Return [X, Y] of the center of cell containing provided text 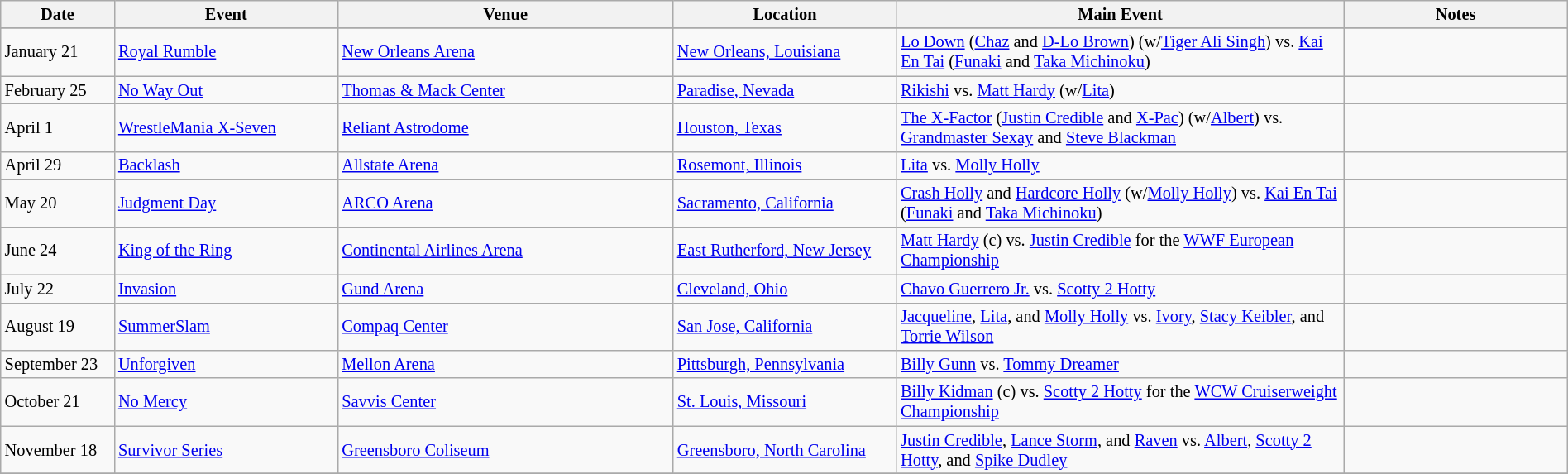
San Jose, California [785, 327]
Lo Down (Chaz and D-Lo Brown) (w/Tiger Ali Singh) vs. Kai En Tai (Funaki and Taka Michinoku) [1120, 52]
September 23 [58, 364]
No Way Out [226, 90]
August 19 [58, 327]
Rikishi vs. Matt Hardy (w/Lita) [1120, 90]
Chavo Guerrero Jr. vs. Scotty 2 Hotty [1120, 289]
Compaq Center [504, 327]
ARCO Arena [504, 203]
Matt Hardy (c) vs. Justin Credible for the WWF European Championship [1120, 251]
The X-Factor (Justin Credible and X-Pac) (w/Albert) vs. Grandmaster Sexay and Steve Blackman [1120, 127]
Pittsburgh, Pennsylvania [785, 364]
No Mercy [226, 402]
Continental Airlines Arena [504, 251]
January 21 [58, 52]
Crash Holly and Hardcore Holly (w/Molly Holly) vs. Kai En Tai (Funaki and Taka Michinoku) [1120, 203]
November 18 [58, 450]
Cleveland, Ohio [785, 289]
Date [58, 14]
Houston, Texas [785, 127]
Main Event [1120, 14]
Greensboro, North Carolina [785, 450]
Lita vs. Molly Holly [1120, 165]
Invasion [226, 289]
Justin Credible, Lance Storm, and Raven vs. Albert, Scotty 2 Hotty, and Spike Dudley [1120, 450]
East Rutherford, New Jersey [785, 251]
Gund Arena [504, 289]
WrestleMania X-Seven [226, 127]
Reliant Astrodome [504, 127]
February 25 [58, 90]
SummerSlam [226, 327]
April 1 [58, 127]
April 29 [58, 165]
Backlash [226, 165]
Unforgiven [226, 364]
Rosemont, Illinois [785, 165]
Greensboro Coliseum [504, 450]
Paradise, Nevada [785, 90]
June 24 [58, 251]
Notes [1456, 14]
Jacqueline, Lita, and Molly Holly vs. Ivory, Stacy Keibler, and Torrie Wilson [1120, 327]
Judgment Day [226, 203]
Royal Rumble [226, 52]
Venue [504, 14]
Mellon Arena [504, 364]
May 20 [58, 203]
Billy Kidman (c) vs. Scotty 2 Hotty for the WCW Cruiserweight Championship [1120, 402]
Thomas & Mack Center [504, 90]
St. Louis, Missouri [785, 402]
Sacramento, California [785, 203]
Allstate Arena [504, 165]
Survivor Series [226, 450]
Location [785, 14]
New Orleans Arena [504, 52]
Billy Gunn vs. Tommy Dreamer [1120, 364]
July 22 [58, 289]
October 21 [58, 402]
King of the Ring [226, 251]
Savvis Center [504, 402]
New Orleans, Louisiana [785, 52]
Event [226, 14]
